Return the (x, y) coordinate for the center point of the cell that contains the specified text.  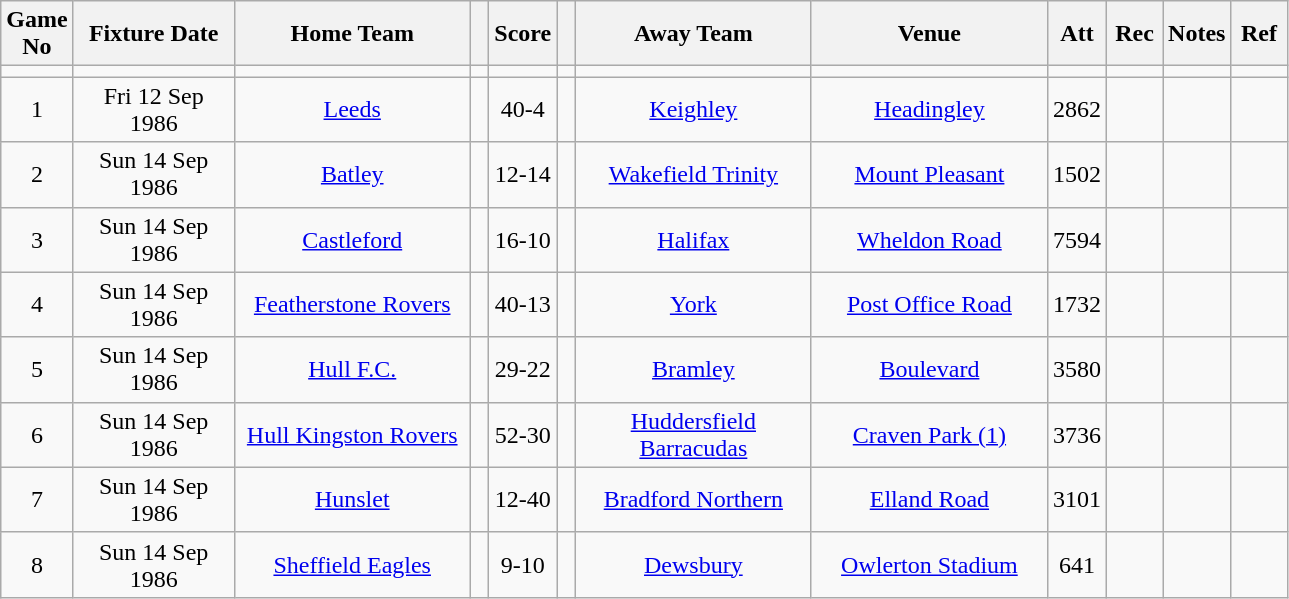
Bradford Northern (693, 500)
Rec (1135, 34)
2 (37, 174)
1732 (1076, 304)
3736 (1076, 434)
Wheldon Road (929, 240)
Elland Road (929, 500)
7594 (1076, 240)
Craven Park (1) (929, 434)
9-10 (523, 564)
Ref (1259, 34)
3580 (1076, 370)
40-13 (523, 304)
Home Team (352, 34)
2862 (1076, 110)
Notes (1197, 34)
52-30 (523, 434)
Hunslet (352, 500)
12-14 (523, 174)
12-40 (523, 500)
Att (1076, 34)
1502 (1076, 174)
3 (37, 240)
Wakefield Trinity (693, 174)
Headingley (929, 110)
Featherstone Rovers (352, 304)
Mount Pleasant (929, 174)
Sheffield Eagles (352, 564)
3101 (1076, 500)
Owlerton Stadium (929, 564)
Batley (352, 174)
Venue (929, 34)
8 (37, 564)
Dewsbury (693, 564)
5 (37, 370)
Keighley (693, 110)
Fixture Date (154, 34)
Score (523, 34)
Bramley (693, 370)
Boulevard (929, 370)
Away Team (693, 34)
16-10 (523, 240)
1 (37, 110)
Fri 12 Sep 1986 (154, 110)
York (693, 304)
641 (1076, 564)
Post Office Road (929, 304)
Hull Kingston Rovers (352, 434)
Castleford (352, 240)
29-22 (523, 370)
Halifax (693, 240)
4 (37, 304)
6 (37, 434)
40-4 (523, 110)
Huddersfield Barracudas (693, 434)
Leeds (352, 110)
Hull F.C. (352, 370)
Game No (37, 34)
7 (37, 500)
